For the text-containing cell, return its midpoint in [X, Y] coordinate format. 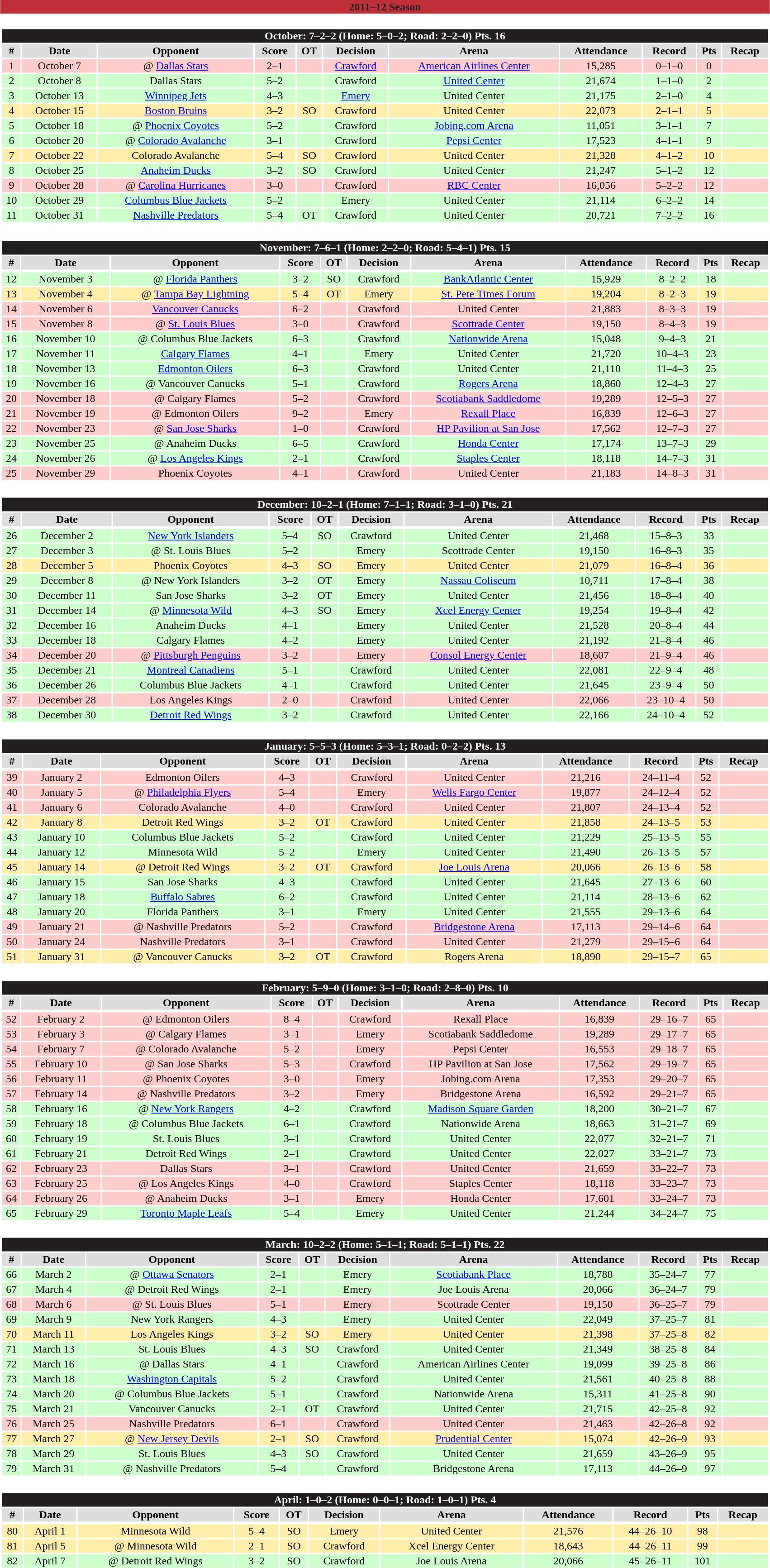
December 14 [67, 611]
0–1–0 [669, 66]
10–4–3 [672, 354]
Scotiabank Place [473, 1274]
22,049 [598, 1319]
October 31 [60, 215]
Nassau Coliseum [479, 581]
33–23–7 [670, 1184]
11 [11, 215]
November 19 [65, 413]
Washington Capitals [172, 1379]
November 4 [65, 294]
March 13 [53, 1349]
November 6 [65, 309]
12–4–3 [672, 383]
Consol Energy Center [479, 655]
@ Ottawa Senators [172, 1274]
29–15–6 [661, 942]
21,216 [586, 777]
18,200 [599, 1109]
38–25–8 [668, 1349]
13 [11, 294]
15–8–3 [666, 535]
14–8–3 [672, 473]
February 14 [61, 1094]
December 2 [67, 535]
61 [11, 1154]
8–2–3 [672, 294]
RBC Center [474, 185]
18,788 [598, 1274]
December 28 [67, 700]
97 [710, 1469]
21,328 [601, 155]
36–25–7 [668, 1304]
January 10 [62, 837]
@ Pittsburgh Penguins [191, 655]
21,398 [598, 1334]
8–4–3 [672, 324]
37 [12, 700]
16,056 [601, 185]
22–9–4 [666, 670]
1–1–0 [669, 81]
18,607 [594, 655]
December 8 [67, 581]
4–1–2 [669, 155]
December 26 [67, 685]
24–11–4 [661, 777]
8–4 [291, 1019]
March 27 [53, 1439]
21,183 [606, 473]
April: 1–0–2 (Home: 0–0–1; Road: 1–0–1) Pts. 4 [385, 1500]
74 [11, 1394]
18,860 [606, 383]
35–24–7 [668, 1274]
February 3 [61, 1034]
October 13 [60, 96]
Buffalo Sabres [183, 897]
March 4 [53, 1290]
Madison Square Garden [480, 1109]
February 7 [61, 1049]
15 [11, 324]
December 3 [67, 551]
21,528 [594, 625]
29–15–7 [661, 956]
21,244 [599, 1214]
76 [11, 1424]
November 13 [65, 369]
January 15 [62, 882]
45 [12, 867]
11,051 [601, 125]
21,555 [586, 912]
66 [11, 1274]
29–17–7 [670, 1034]
24–10–4 [666, 715]
32 [12, 625]
93 [710, 1439]
21,715 [598, 1409]
17,353 [599, 1079]
January 2 [62, 777]
68 [11, 1304]
April 7 [50, 1561]
16–8–3 [666, 551]
November 8 [65, 324]
March 11 [53, 1334]
6 [11, 141]
January 21 [62, 927]
March 16 [53, 1364]
44–26–11 [651, 1546]
Prudential Center [473, 1439]
9–4–3 [672, 339]
December 11 [67, 595]
29–14–6 [661, 927]
March 20 [53, 1394]
November 18 [65, 399]
21,561 [598, 1379]
4–1–1 [669, 141]
23–9–4 [666, 685]
November: 7–6–1 (Home: 2–2–0; Road: 5–4–1) Pts. 15 [385, 248]
18–8–4 [666, 595]
February 10 [61, 1064]
70 [11, 1334]
January 6 [62, 807]
March: 10–2–2 (Home: 5–1–1; Road: 5–1–1) Pts. 22 [385, 1244]
6–5 [300, 443]
21,883 [606, 309]
37–25–8 [668, 1334]
@ New York Islanders [191, 581]
8–3–3 [672, 309]
16–8–4 [666, 565]
@ Carolina Hurricanes [176, 185]
October 25 [60, 171]
January 20 [62, 912]
2–0 [290, 700]
21–8–4 [666, 641]
October 7 [60, 66]
41 [12, 807]
29–21–7 [670, 1094]
December 30 [67, 715]
21,192 [594, 641]
1–0 [300, 429]
99 [702, 1546]
18,663 [599, 1124]
BankAtlantic Center [488, 279]
44–26–10 [651, 1531]
October 28 [60, 185]
@ Florida Panthers [195, 279]
October 8 [60, 81]
0 [709, 66]
22 [11, 429]
3–1–1 [669, 125]
January 5 [62, 793]
5–3 [291, 1064]
January 18 [62, 897]
34–24–7 [670, 1214]
51 [12, 956]
22,077 [599, 1138]
November 23 [65, 429]
St. Pete Times Forum [488, 294]
9–2 [300, 413]
20,721 [601, 215]
21,456 [594, 595]
22,073 [601, 111]
15,285 [601, 66]
2–1–1 [669, 111]
24 [11, 459]
39–25–8 [668, 1364]
December 18 [67, 641]
February 11 [61, 1079]
February 16 [61, 1109]
October 15 [60, 111]
21,490 [586, 852]
October 22 [60, 155]
15,311 [598, 1394]
43 [12, 837]
29–20–7 [670, 1079]
November 3 [65, 279]
30–21–7 [670, 1109]
42–26–9 [668, 1439]
86 [710, 1364]
October 20 [60, 141]
February 26 [61, 1198]
February 25 [61, 1184]
21,674 [601, 81]
29–13–6 [661, 912]
20–8–4 [666, 625]
February 21 [61, 1154]
49 [12, 927]
19,099 [598, 1364]
30 [12, 595]
12–7–3 [672, 429]
17–8–4 [666, 581]
17,174 [606, 443]
95 [710, 1453]
December 20 [67, 655]
29–18–7 [670, 1049]
17 [11, 354]
84 [710, 1349]
January 24 [62, 942]
21,576 [568, 1531]
February 18 [61, 1124]
22,066 [594, 700]
54 [11, 1049]
October 29 [60, 201]
7–2–2 [669, 215]
88 [710, 1379]
98 [702, 1531]
41–25–8 [668, 1394]
@ New Jersey Devils [172, 1439]
New York Islanders [191, 535]
15,074 [598, 1439]
19,254 [594, 611]
21,079 [594, 565]
29–19–7 [670, 1064]
October 18 [60, 125]
Wells Fargo Center [474, 793]
@ New York Rangers [186, 1109]
October: 7–2–2 (Home: 5–0–2; Road: 2–2–0) Pts. 16 [385, 36]
90 [710, 1394]
19,877 [586, 793]
1 [11, 66]
Montreal Canadiens [191, 670]
39 [12, 777]
12–6–3 [672, 413]
45–26–11 [651, 1561]
Winnipeg Jets [176, 96]
16,592 [599, 1094]
March 29 [53, 1453]
40–25–8 [668, 1379]
28 [12, 565]
December 16 [67, 625]
March 9 [53, 1319]
February 2 [61, 1019]
23–10–4 [666, 700]
15,048 [606, 339]
November 26 [65, 459]
32–21–7 [670, 1138]
8–2–2 [672, 279]
March 21 [53, 1409]
27–13–6 [661, 882]
15,929 [606, 279]
21,468 [594, 535]
21,175 [601, 96]
20 [11, 399]
24–12–4 [661, 793]
December 5 [67, 565]
November 25 [65, 443]
6–2–2 [669, 201]
@ Philadelphia Flyers [183, 793]
April 5 [50, 1546]
25–13–5 [661, 837]
February 23 [61, 1168]
March 18 [53, 1379]
21,807 [586, 807]
80 [12, 1531]
14–7–3 [672, 459]
February 29 [61, 1214]
101 [702, 1561]
33–22–7 [670, 1168]
21,229 [586, 837]
29–16–7 [670, 1019]
37–25–7 [668, 1319]
42–26–8 [668, 1424]
March 6 [53, 1304]
Toronto Maple Leafs [186, 1214]
February: 5–9–0 (Home: 3–1–0; Road: 2–8–0) Pts. 10 [385, 988]
21,279 [586, 942]
5–1–2 [669, 171]
November 10 [65, 339]
November 16 [65, 383]
63 [11, 1184]
22,166 [594, 715]
Boston Bruins [176, 111]
17,601 [599, 1198]
43–26–9 [668, 1453]
26–13–6 [661, 867]
Florida Panthers [183, 912]
February 19 [61, 1138]
19,204 [606, 294]
January 31 [62, 956]
5–2–2 [669, 185]
72 [11, 1364]
November 29 [65, 473]
March 31 [53, 1469]
November 11 [65, 354]
December 21 [67, 670]
56 [11, 1079]
47 [12, 897]
April 1 [50, 1531]
January 14 [62, 867]
31–21–7 [670, 1124]
21,858 [586, 822]
24–13–5 [661, 822]
24–13–4 [661, 807]
17,523 [601, 141]
January: 5–5–3 (Home: 5–3–1; Road: 0–2–2) Pts. 13 [385, 746]
18,643 [568, 1546]
March 25 [53, 1424]
44–26–9 [668, 1469]
3 [11, 96]
8 [11, 171]
26–13–5 [661, 852]
21,110 [606, 369]
78 [11, 1453]
36–24–7 [668, 1290]
59 [11, 1124]
December: 10–2–1 (Home: 7–1–1; Road: 3–1–0) Pts. 21 [385, 505]
22,027 [599, 1154]
12–5–3 [672, 399]
21,349 [598, 1349]
42–25–8 [668, 1409]
26 [12, 535]
10,711 [594, 581]
21,463 [598, 1424]
January 12 [62, 852]
2011–12 Season [385, 7]
22,081 [594, 670]
28–13–6 [661, 897]
21,247 [601, 171]
New York Rangers [172, 1319]
19–8–4 [666, 611]
33–24–7 [670, 1198]
11–4–3 [672, 369]
21,720 [606, 354]
21–9–4 [666, 655]
16,553 [599, 1049]
@ Tampa Bay Lightning [195, 294]
18,890 [586, 956]
34 [12, 655]
13–7–3 [672, 443]
2–1–0 [669, 96]
33–21–7 [670, 1154]
January 8 [62, 822]
March 2 [53, 1274]
